For the text-containing cell, return its midpoint in (x, y) coordinate format. 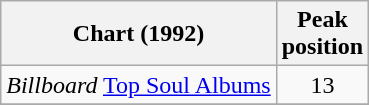
Chart (1992) (138, 34)
Peakposition (322, 34)
Billboard Top Soul Albums (138, 85)
13 (322, 85)
